Extract the (X, Y) coordinate from the center of the cell holding the provided text.  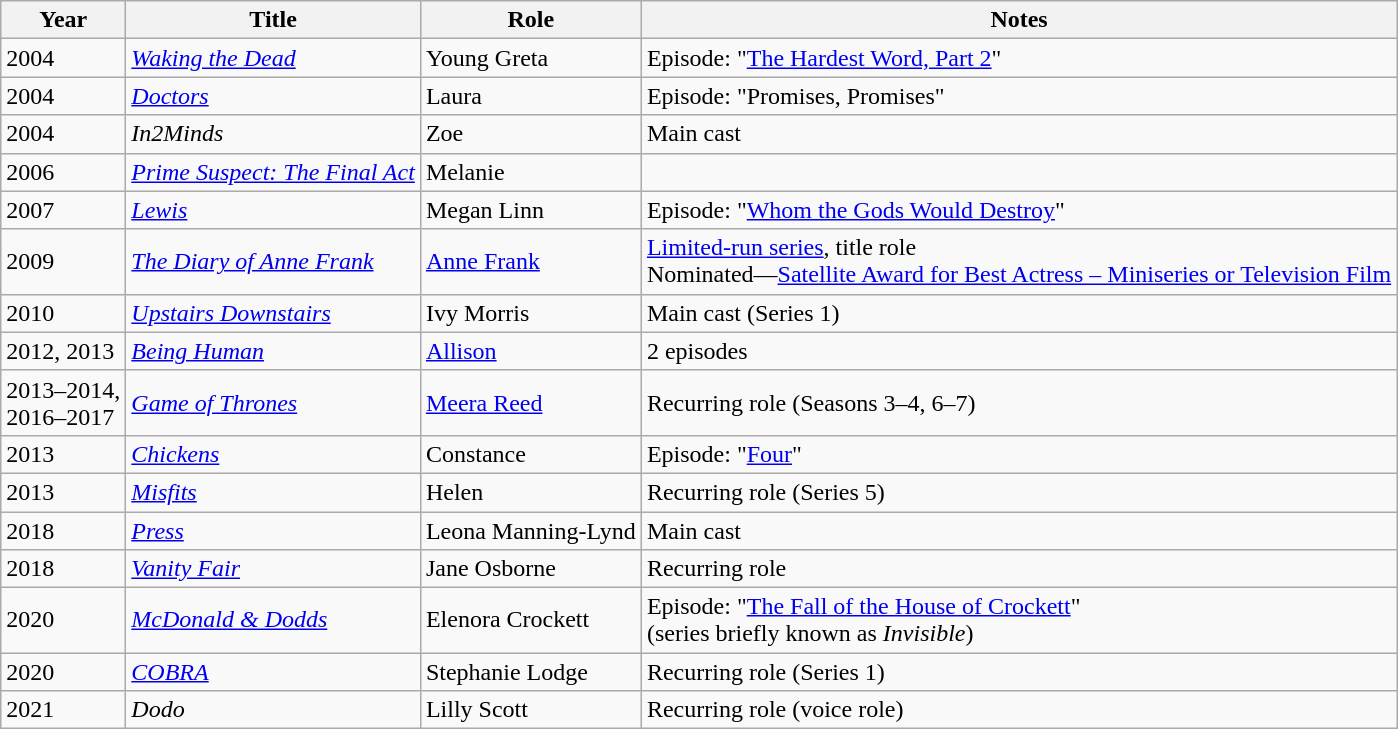
Megan Linn (530, 210)
2009 (64, 262)
Title (274, 20)
2 episodes (1018, 351)
Vanity Fair (274, 569)
Leona Manning-Lynd (530, 531)
Episode: "Four" (1018, 454)
Episode: "Whom the Gods Would Destroy" (1018, 210)
2021 (64, 710)
Zoe (530, 134)
Recurring role (Series 5) (1018, 492)
Main cast (Series 1) (1018, 313)
Episode: "The Hardest Word, Part 2" (1018, 58)
Recurring role (1018, 569)
2013–2014,2016–2017 (64, 402)
Recurring role (voice role) (1018, 710)
Recurring role (Series 1) (1018, 672)
Game of Thrones (274, 402)
The Diary of Anne Frank (274, 262)
Episode: "Promises, Promises" (1018, 96)
Lewis (274, 210)
Episode: "The Fall of the House of Crockett"(series briefly known as Invisible) (1018, 620)
Lilly Scott (530, 710)
2010 (64, 313)
Dodo (274, 710)
Young Greta (530, 58)
Melanie (530, 172)
Jane Osborne (530, 569)
Ivy Morris (530, 313)
Misfits (274, 492)
Press (274, 531)
Chickens (274, 454)
Laura (530, 96)
2006 (64, 172)
Recurring role (Seasons 3–4, 6–7) (1018, 402)
Stephanie Lodge (530, 672)
Allison (530, 351)
2012, 2013 (64, 351)
COBRA (274, 672)
Prime Suspect: The Final Act (274, 172)
Notes (1018, 20)
Anne Frank (530, 262)
McDonald & Dodds (274, 620)
Elenora Crockett (530, 620)
Meera Reed (530, 402)
Limited-run series, title roleNominated—Satellite Award for Best Actress – Miniseries or Television Film (1018, 262)
2007 (64, 210)
Doctors (274, 96)
Upstairs Downstairs (274, 313)
Year (64, 20)
Waking the Dead (274, 58)
Helen (530, 492)
Constance (530, 454)
In2Minds (274, 134)
Being Human (274, 351)
Role (530, 20)
